Output the [x, y] coordinate of the center of the cell containing the given text.  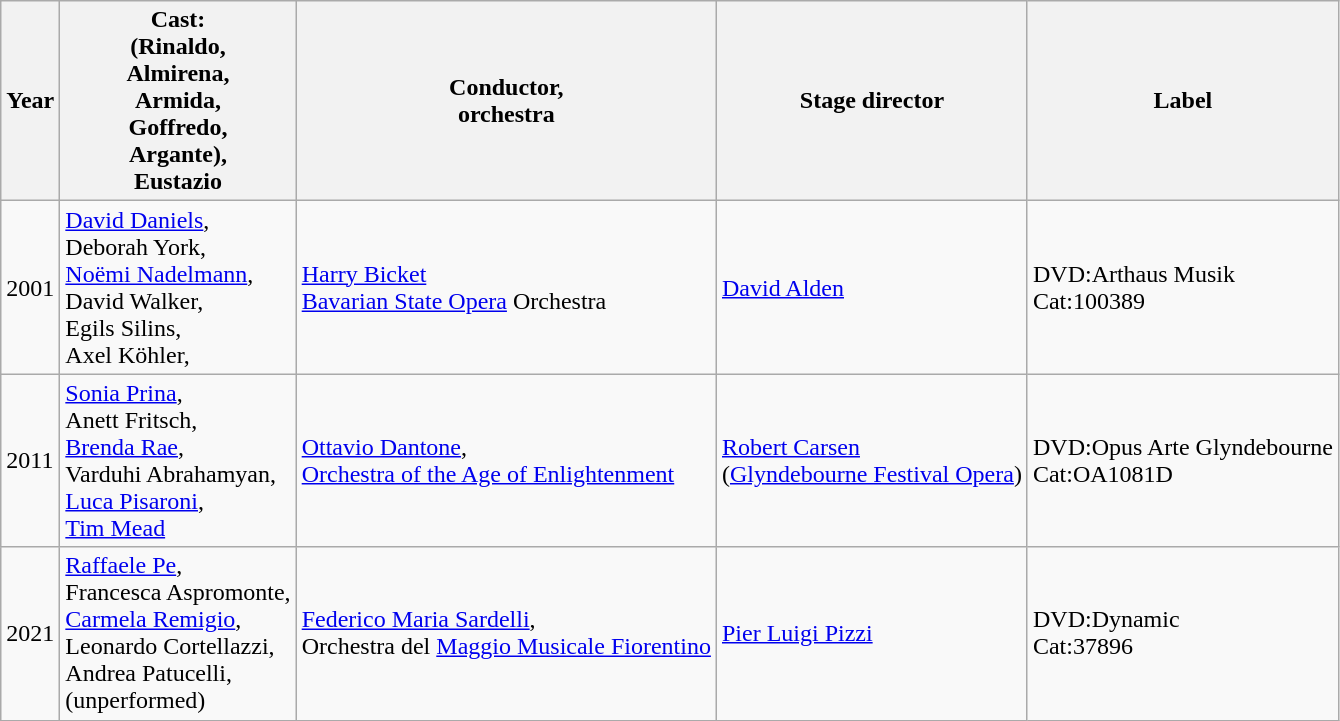
2021 [30, 634]
Conductor,orchestra [506, 101]
Robert Carsen(Glyndebourne Festival Opera) [872, 460]
Federico Maria Sardelli,Orchestra del Maggio Musicale Fiorentino [506, 634]
Raffaele Pe,Francesca Aspromonte,Carmela Remigio,Leonardo Cortellazzi,Andrea Patucelli,(unperformed) [178, 634]
Cast:(Rinaldo,Almirena,Armida,Goffredo,Argante),Eustazio [178, 101]
Sonia Prina,Anett Fritsch,Brenda Rae,Varduhi Abrahamyan,Luca Pisaroni,Tim Mead [178, 460]
Label [1182, 101]
Harry BicketBavarian State Opera Orchestra [506, 288]
Year [30, 101]
2001 [30, 288]
2011 [30, 460]
Pier Luigi Pizzi [872, 634]
David Daniels,Deborah York,Noëmi Nadelmann,David Walker,Egils Silins,Axel Köhler, [178, 288]
Ottavio Dantone,Orchestra of the Age of Enlightenment [506, 460]
Stage director [872, 101]
DVD:Opus Arte GlyndebourneCat:OA1081D [1182, 460]
DVD:DynamicCat:37896 [1182, 634]
DVD:Arthaus MusikCat:100389 [1182, 288]
David Alden [872, 288]
